Find where the given text appears and provide that cell's center as [X, Y] coordinate. 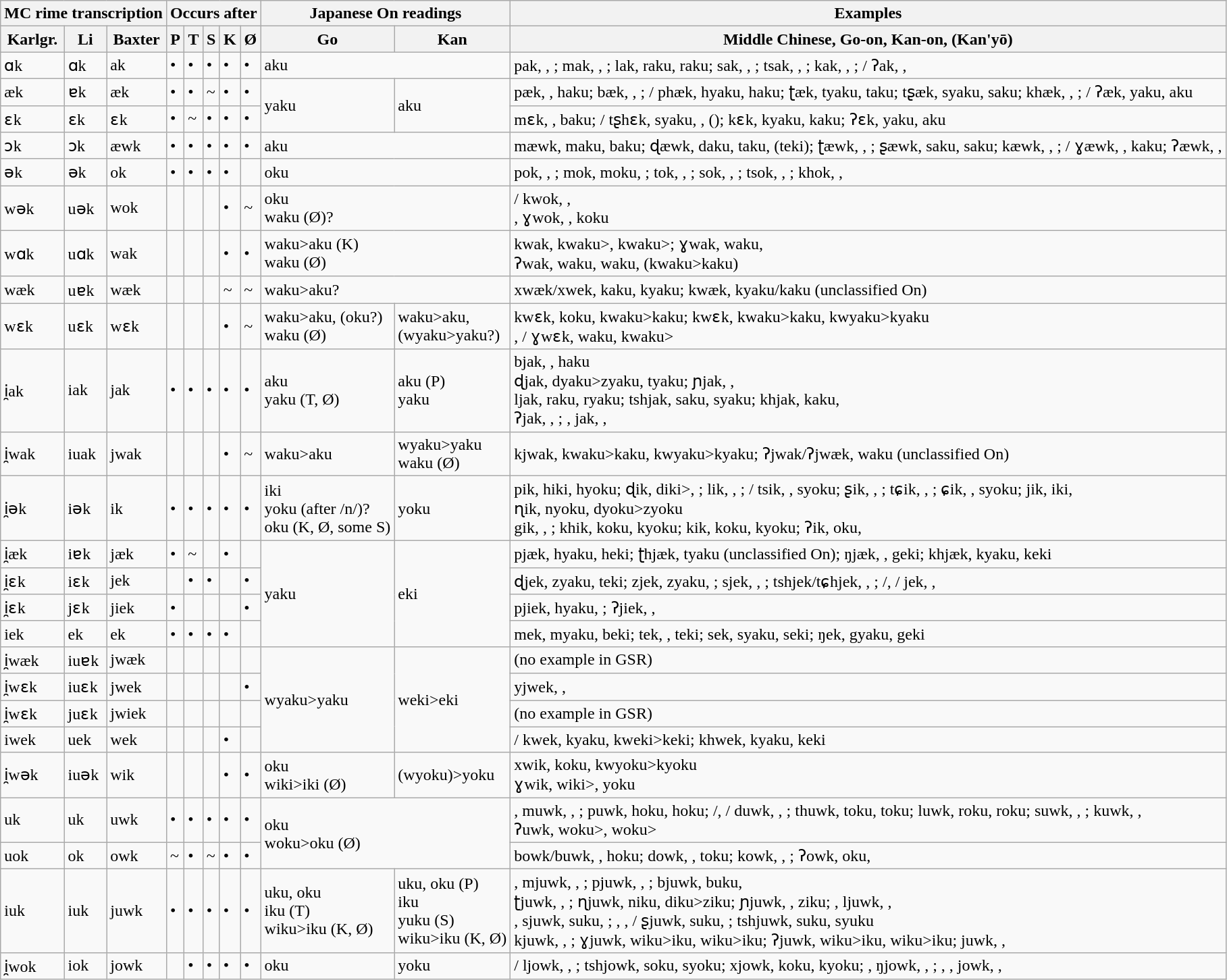
uek [85, 740]
iuɐk [85, 660]
jak [136, 390]
ak [136, 66]
K [230, 39]
akuyaku (T, Ø) [328, 390]
bjak, , haku ɖjak, dyaku>zyaku, tyaku; ɲjak, , ljak, raku, ryaku; tshjak, saku, syaku; khjak, kaku, ʔjak, , ; , jak, , [868, 390]
P [175, 39]
iǝk [85, 508]
Japanese On readings [386, 14]
uku, oku (P)ikuyuku (S)wiku>iku (K, Ø) [452, 911]
xwik, koku, kwyoku>kyoku ɣwik, wiki>, yoku [868, 775]
MC rime transcription [84, 14]
jek [136, 581]
uku, okuiku (T)wiku>iku (K, Ø) [328, 911]
wyaku>yaku [328, 700]
wǝk [32, 208]
okuwoku>oku (Ø) [386, 833]
okuwaku (Ø)? [386, 208]
/ kwek, kyaku, kweki>keki; khwek, kyaku, keki [868, 740]
bowk/buwk, , hoku; dowk, , toku; kowk, , ; ʔowk, oku, [868, 856]
i̯ak [32, 390]
eki [452, 594]
wɑk [32, 253]
ik [136, 508]
Examples [868, 14]
Go [328, 39]
iuǝk [85, 775]
iuak [85, 454]
iwek [32, 740]
/ ljowk, , ; tshjowk, soku, syoku; xjowk, koku, kyoku; , ŋjowk, , ; , , jowk, , [868, 966]
pok, , ; mok, moku, ; tok, , ; sok, , ; tsok, , ; khok, , [868, 172]
iɐk [85, 555]
juwk [136, 911]
jwiek [136, 713]
ɖjek, zyaku, teki; zjek, zyaku, ; sjek, , ; tshjek/tɕhjek, , ; /, / jek, , [868, 581]
Baxter [136, 39]
mɛk, , baku; / tʂhɛk, syaku, , (); kɛk, kyaku, kaku; ʔɛk, yaku, aku [868, 119]
/ kwok, , , ɣwok, , koku [868, 208]
wok [136, 208]
iɛk [85, 581]
uɐk [85, 290]
(wyoku)>yoku [452, 775]
mek, myaku, beki; tek, , teki; sek, syaku, seki; ŋek, gyaku, geki [868, 634]
Li [85, 39]
owk [136, 856]
iek [32, 634]
jwak [136, 454]
i̯wæk [32, 660]
pjiek, hyaku, ; ʔjiek, , [868, 608]
mæwk, maku, baku; ɖæwk, daku, taku, (teki); ʈæwk, , ; ʂæwk, saku, saku; kæwk, , ; / ɣæwk, , kaku; ʔæwk, , [868, 146]
jɛk [85, 608]
T [194, 39]
Kan [452, 39]
æwk [136, 146]
wek [136, 740]
jowk [136, 966]
i̯ǝk [32, 508]
juɛk [85, 713]
pjæk, hyaku, heki; ʈhjæk, tyaku (unclassified On); ŋjæk, , geki; khjæk, kyaku, keki [868, 555]
i̯wak [32, 454]
ikiyoku (after /n/)?oku (K, Ø, some S) [328, 508]
i̯æk [32, 555]
weki>eki [452, 700]
xwæk/xwek, kaku, kyaku; kwæk, kyaku/kaku (unclassified On) [868, 290]
Karlgr. [32, 39]
i̯wok [32, 966]
uɛk [85, 326]
waku>aku (K)waku (Ø) [386, 253]
wik [136, 775]
Ø [251, 39]
, muwk, , ; puwk, hoku, hoku; /, / duwk, , ; thuwk, toku, toku; luwk, roku, roku; suwk, , ; kuwk, , ʔuwk, woku>, woku> [868, 820]
Middle Chinese, Go-on, Kan-on, (Kan'yō) [868, 39]
wak [136, 253]
jwek [136, 687]
iuɛk [85, 687]
wyaku>yakuwaku (Ø) [452, 454]
Occurs after [213, 14]
waku>aku, (oku?)waku (Ø) [328, 326]
uwk [136, 820]
uok [32, 856]
iak [85, 390]
S [211, 39]
jiek [136, 608]
ɐk [85, 92]
aku (P)yaku [452, 390]
kwɛk, koku, kwaku>kaku; kwɛk, kwaku>kaku, kwyaku>kyaku, / ɣwɛk, waku, kwaku> [868, 326]
waku>aku [328, 454]
kwak, kwaku>, kwaku>; ɣwak, waku, ʔwak, waku, waku, (kwaku>kaku) [868, 253]
iok [85, 966]
yjwek, , [868, 687]
pæk, , haku; bæk, , ; / phæk, hyaku, haku; ʈæk, tyaku, taku; tʂæk, syaku, saku; khæk, , ; / ʔæk, yaku, aku [868, 92]
kjwak, kwaku>kaku, kwyaku>kyaku; ʔjwak/ʔjwæk, waku (unclassified On) [868, 454]
jæk [136, 555]
uɑk [85, 253]
i̯wǝk [32, 775]
jwæk [136, 660]
waku>aku,(wyaku>yaku?) [452, 326]
okuwiki>iki (Ø) [328, 775]
uǝk [85, 208]
waku>aku? [386, 290]
pak, , ; mak, , ; lak, raku, raku; sak, , ; tsak, , ; kak, , ; / ʔak, , [868, 66]
